Determine the [x, y] coordinate at the center of the cell enclosing the given text.  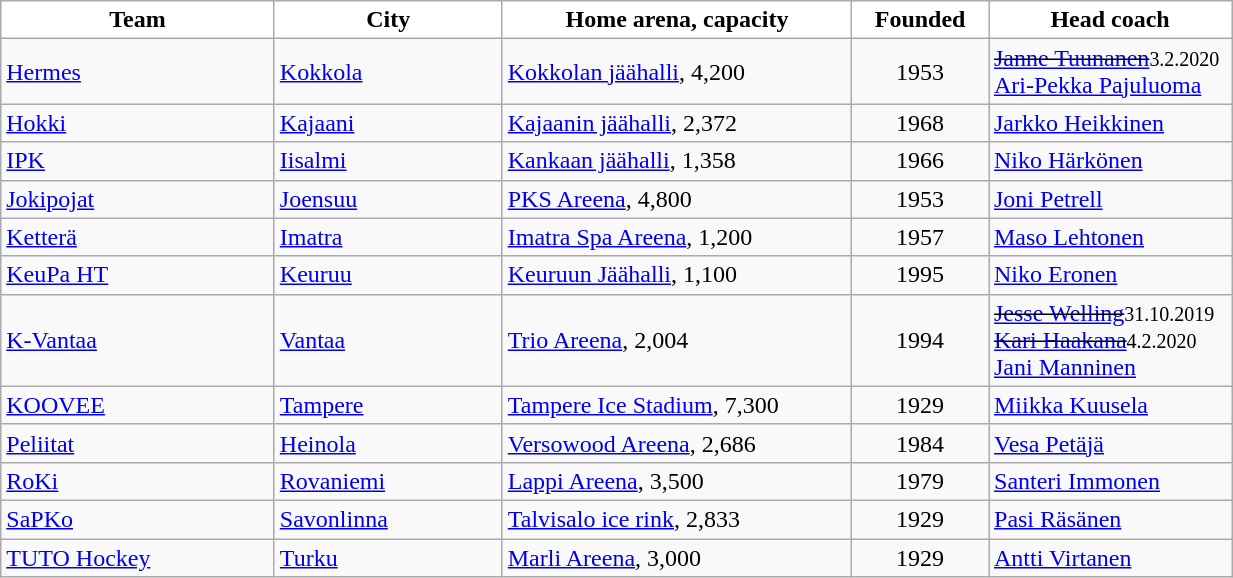
Head coach [1110, 20]
Tampere Ice Stadium, 7,300 [677, 405]
Santeri Immonen [1110, 481]
1994 [920, 340]
Iisalmi [388, 161]
Imatra Spa Areena, 1,200 [677, 237]
RoKi [138, 481]
Niko Härkönen [1110, 161]
Turku [388, 557]
Rovaniemi [388, 481]
Keuruun Jäähalli, 1,100 [677, 275]
Marli Areena, 3,000 [677, 557]
Heinola [388, 443]
Janne Tuunanen3.2.2020 Ari-Pekka Pajuluoma [1110, 72]
1995 [920, 275]
Lappi Areena, 3,500 [677, 481]
Kajaani [388, 123]
1984 [920, 443]
K-Vantaa [138, 340]
Kajaanin jäähalli, 2,372 [677, 123]
Vesa Petäjä [1110, 443]
Imatra [388, 237]
City [388, 20]
Joni Petrell [1110, 199]
1957 [920, 237]
1979 [920, 481]
IPK [138, 161]
Trio Areena, 2,004 [677, 340]
Keuruu [388, 275]
Kokkola [388, 72]
Talvisalo ice rink, 2,833 [677, 519]
Hokki [138, 123]
Jarkko Heikkinen [1110, 123]
Pasi Räsänen [1110, 519]
Home arena, capacity [677, 20]
Vantaa [388, 340]
Niko Eronen [1110, 275]
Jesse Welling31.10.2019 Kari Haakana4.2.2020 Jani Manninen [1110, 340]
Tampere [388, 405]
Maso Lehtonen [1110, 237]
Peliitat [138, 443]
SaPKo [138, 519]
Founded [920, 20]
TUTO Hockey [138, 557]
1966 [920, 161]
PKS Areena, 4,800 [677, 199]
Kankaan jäähalli, 1,358 [677, 161]
Versowood Areena, 2,686 [677, 443]
Joensuu [388, 199]
1968 [920, 123]
Kokkolan jäähalli, 4,200 [677, 72]
Miikka Kuusela [1110, 405]
Antti Virtanen [1110, 557]
KeuPa HT [138, 275]
Savonlinna [388, 519]
Jokipojat [138, 199]
Team [138, 20]
Ketterä [138, 237]
KOOVEE [138, 405]
Hermes [138, 72]
